From the cell containing the given text, extract its center point as (X, Y) coordinate. 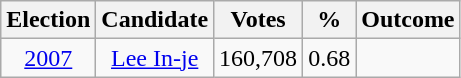
2007 (48, 58)
% (330, 20)
Candidate (155, 20)
Lee In-je (155, 58)
Outcome (408, 20)
Election (48, 20)
0.68 (330, 58)
160,708 (258, 58)
Votes (258, 20)
